Locate the cell with the specified text and output its [X, Y] center coordinate. 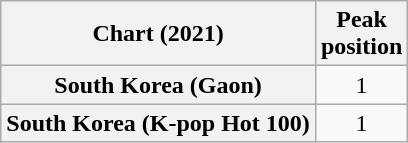
Peakposition [361, 34]
South Korea (K-pop Hot 100) [158, 123]
South Korea (Gaon) [158, 85]
Chart (2021) [158, 34]
